Return the [x, y] coordinate for the center point of the cell that contains the specified text.  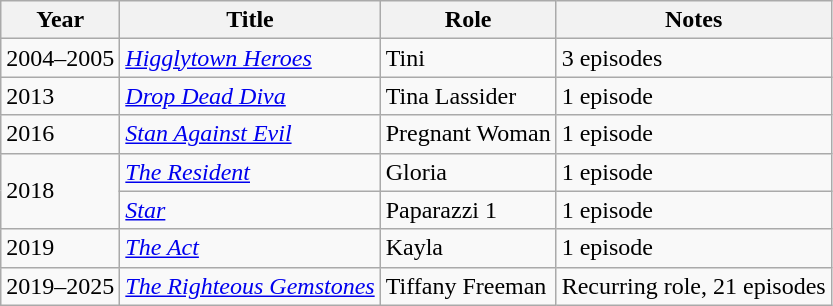
Gloria [468, 172]
Recurring role, 21 episodes [694, 286]
Paparazzi 1 [468, 210]
The Resident [250, 172]
Higglytown Heroes [250, 58]
Notes [694, 20]
2004–2005 [60, 58]
3 episodes [694, 58]
The Act [250, 248]
2018 [60, 191]
2013 [60, 96]
Year [60, 20]
Pregnant Woman [468, 134]
Star [250, 210]
2019 [60, 248]
The Righteous Gemstones [250, 286]
Tiffany Freeman [468, 286]
Role [468, 20]
Kayla [468, 248]
Title [250, 20]
Stan Against Evil [250, 134]
Tini [468, 58]
Drop Dead Diva [250, 96]
2016 [60, 134]
2019–2025 [60, 286]
Tina Lassider [468, 96]
